Provide the [x, y] coordinate of the cell's center where the given text is located.  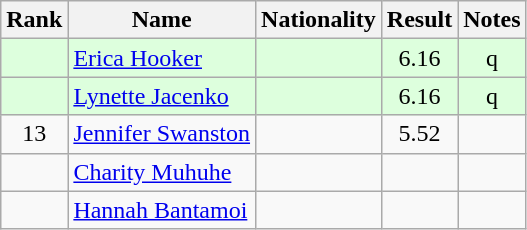
Result [419, 20]
Jennifer Swanston [162, 134]
5.52 [419, 134]
Notes [492, 20]
Lynette Jacenko [162, 96]
Name [162, 20]
Charity Muhuhe [162, 172]
Erica Hooker [162, 58]
13 [34, 134]
Nationality [319, 20]
Rank [34, 20]
Hannah Bantamoi [162, 210]
